Determine the (x, y) coordinate at the center of the cell enclosing the given text.  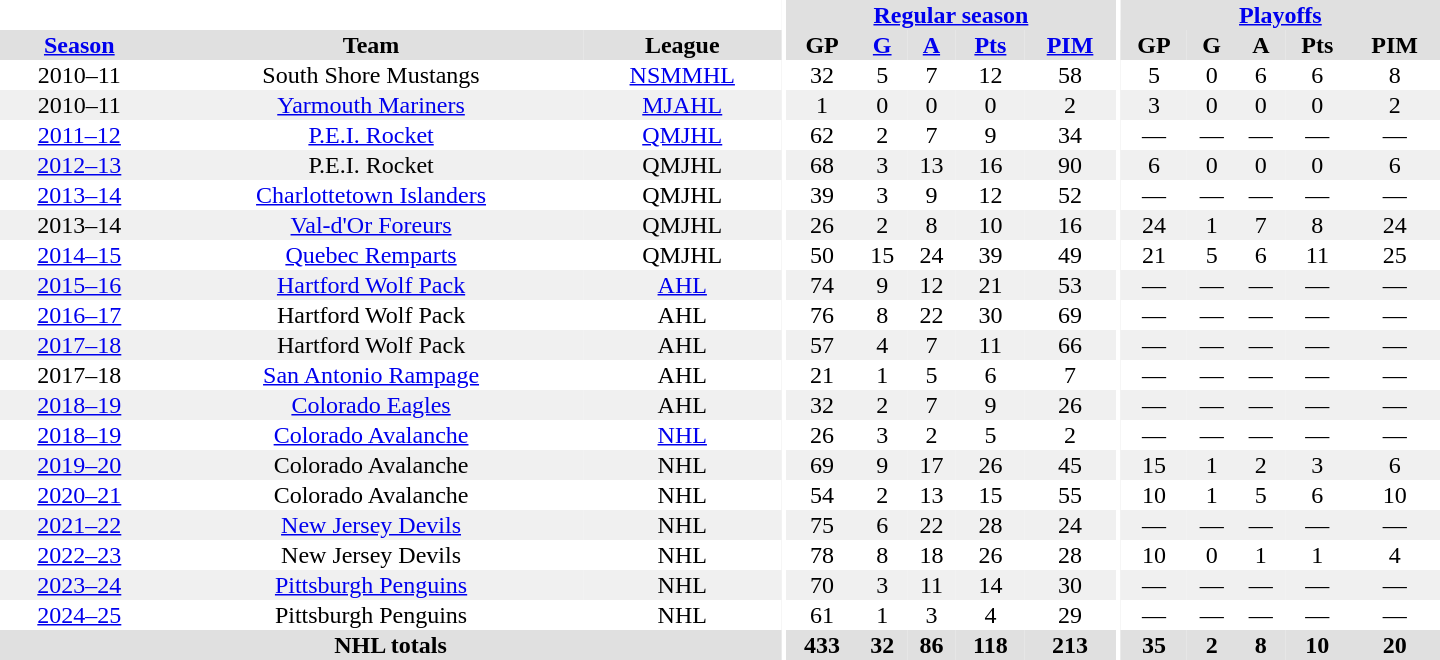
League (682, 45)
MJAHL (682, 105)
2015–16 (80, 285)
Season (80, 45)
Quebec Remparts (372, 255)
29 (1070, 615)
2022–23 (80, 555)
52 (1070, 195)
62 (822, 135)
Yarmouth Mariners (372, 105)
Playoffs (1280, 15)
50 (822, 255)
34 (1070, 135)
Charlottetown Islanders (372, 195)
Colorado Eagles (372, 405)
2021–22 (80, 525)
90 (1070, 165)
2023–24 (80, 585)
49 (1070, 255)
2020–21 (80, 495)
17 (932, 465)
18 (932, 555)
San Antonio Rampage (372, 375)
70 (822, 585)
South Shore Mustangs (372, 75)
86 (932, 645)
58 (1070, 75)
68 (822, 165)
2011–12 (80, 135)
2016–17 (80, 315)
78 (822, 555)
433 (822, 645)
55 (1070, 495)
Regular season (950, 15)
76 (822, 315)
NHL totals (390, 645)
2014–15 (80, 255)
14 (990, 585)
Val-d'Or Foreurs (372, 225)
2019–20 (80, 465)
53 (1070, 285)
61 (822, 615)
66 (1070, 345)
75 (822, 525)
213 (1070, 645)
45 (1070, 465)
54 (822, 495)
2024–25 (80, 615)
Team (372, 45)
20 (1394, 645)
74 (822, 285)
57 (822, 345)
2012–13 (80, 165)
NSMMHL (682, 75)
118 (990, 645)
25 (1394, 255)
35 (1154, 645)
